Capture the cell that displays the provided text and extract its [x, y] central coordinate. 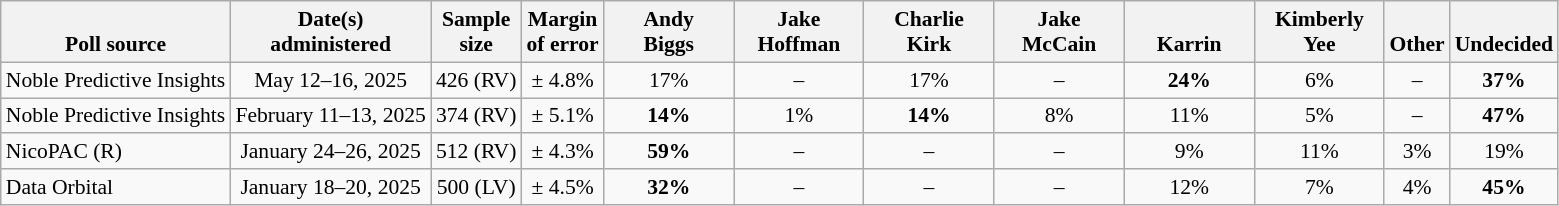
AndyBiggs [669, 32]
± 5.1% [562, 116]
Poll source [116, 32]
5% [1319, 116]
± 4.3% [562, 152]
CharlieKirk [929, 32]
Marginof error [562, 32]
1% [799, 116]
Undecided [1504, 32]
May 12–16, 2025 [330, 80]
KimberlyYee [1319, 32]
37% [1504, 80]
Karrin [1189, 32]
32% [669, 187]
January 24–26, 2025 [330, 152]
24% [1189, 80]
512 (RV) [476, 152]
8% [1059, 116]
9% [1189, 152]
Other [1416, 32]
JakeHoffman [799, 32]
Date(s)administered [330, 32]
3% [1416, 152]
± 4.8% [562, 80]
6% [1319, 80]
7% [1319, 187]
426 (RV) [476, 80]
Samplesize [476, 32]
374 (RV) [476, 116]
19% [1504, 152]
47% [1504, 116]
JakeMcCain [1059, 32]
4% [1416, 187]
NicoPAC (R) [116, 152]
± 4.5% [562, 187]
45% [1504, 187]
February 11–13, 2025 [330, 116]
59% [669, 152]
12% [1189, 187]
500 (LV) [476, 187]
Data Orbital [116, 187]
January 18–20, 2025 [330, 187]
